Locate the cell with the specified text and output its (X, Y) center coordinate. 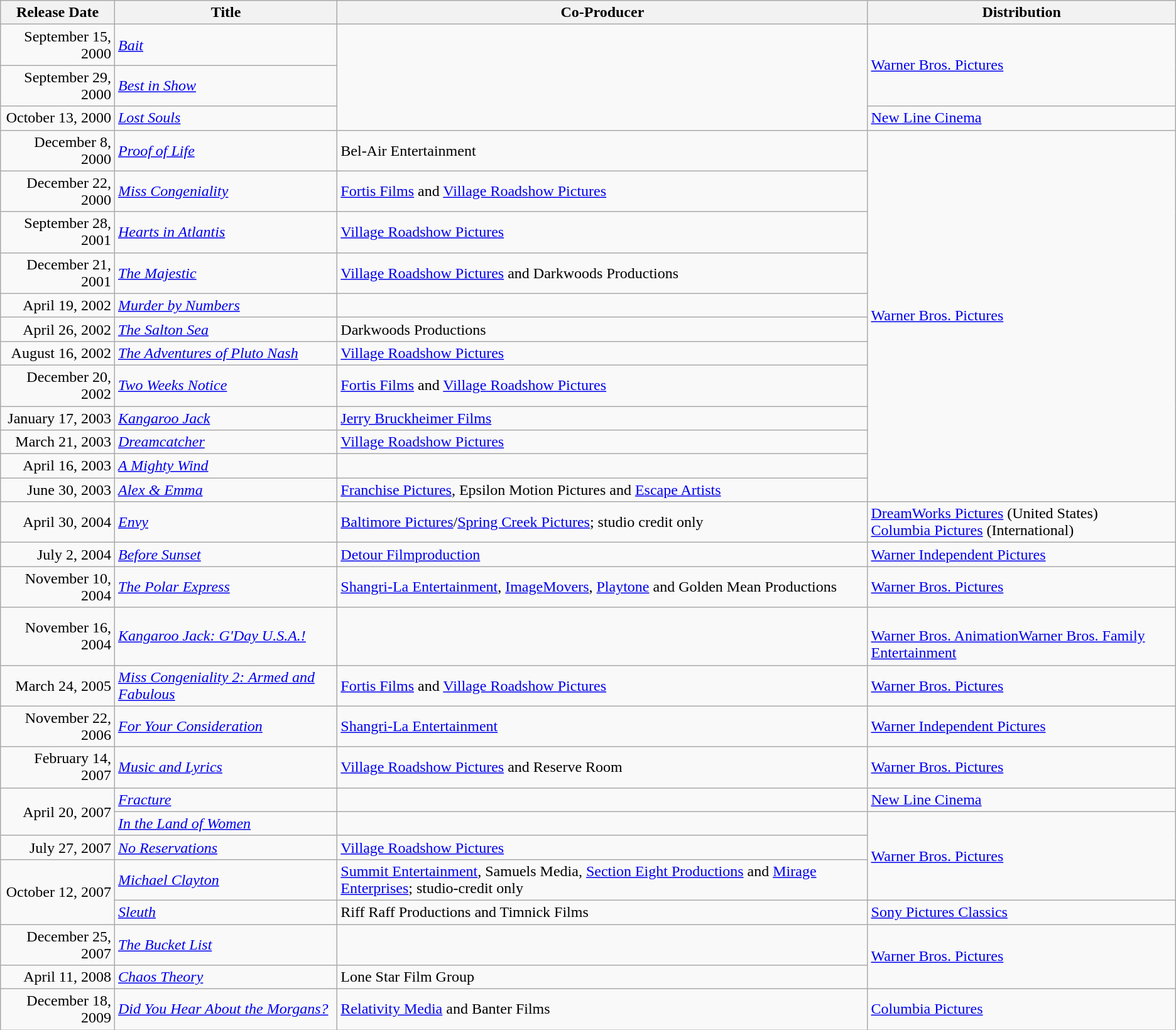
Alex & Emma (226, 490)
Summit Entertainment, Samuels Media, Section Eight Productions and Mirage Enterprises; studio-credit only (602, 879)
Detour Filmproduction (602, 555)
March 24, 2005 (58, 686)
Miss Congeniality 2: Armed and Fabulous (226, 686)
Fracture (226, 800)
Hearts in Atlantis (226, 232)
April 20, 2007 (58, 811)
Franchise Pictures, Epsilon Motion Pictures and Escape Artists (602, 490)
April 26, 2002 (58, 329)
Sony Pictures Classics (1021, 912)
Before Sunset (226, 555)
April 19, 2002 (58, 305)
Shangri-La Entertainment (602, 726)
August 16, 2002 (58, 353)
November 22, 2006 (58, 726)
Music and Lyrics (226, 767)
DreamWorks Pictures (United States)Columbia Pictures (International) (1021, 523)
Best in Show (226, 85)
March 21, 2003 (58, 442)
February 14, 2007 (58, 767)
Release Date (58, 13)
April 11, 2008 (58, 977)
October 13, 2000 (58, 118)
December 18, 2009 (58, 1010)
December 8, 2000 (58, 151)
Co-Producer (602, 13)
June 30, 2003 (58, 490)
Darkwoods Productions (602, 329)
April 30, 2004 (58, 523)
Did You Hear About the Morgans? (226, 1010)
Village Roadshow Pictures and Reserve Room (602, 767)
The Salton Sea (226, 329)
The Majestic (226, 273)
Warner Bros. AnimationWarner Bros. Family Entertainment (1021, 636)
January 17, 2003 (58, 418)
September 29, 2000 (58, 85)
Riff Raff Productions and Timnick Films (602, 912)
Village Roadshow Pictures and Darkwoods Productions (602, 273)
No Reservations (226, 847)
April 16, 2003 (58, 466)
Lone Star Film Group (602, 977)
A Mighty Wind (226, 466)
Shangri-La Entertainment, ImageMovers, Playtone and Golden Mean Productions (602, 587)
Envy (226, 523)
Two Weeks Notice (226, 386)
July 2, 2004 (58, 555)
Dreamcatcher (226, 442)
Kangaroo Jack: G'Day U.S.A.! (226, 636)
For Your Consideration (226, 726)
Distribution (1021, 13)
Bait (226, 45)
The Adventures of Pluto Nash (226, 353)
Baltimore Pictures/Spring Creek Pictures; studio credit only (602, 523)
December 22, 2000 (58, 191)
September 15, 2000 (58, 45)
Lost Souls (226, 118)
November 16, 2004 (58, 636)
In the Land of Women (226, 823)
Murder by Numbers (226, 305)
Sleuth (226, 912)
Proof of Life (226, 151)
December 20, 2002 (58, 386)
July 27, 2007 (58, 847)
Chaos Theory (226, 977)
November 10, 2004 (58, 587)
Bel-Air Entertainment (602, 151)
Jerry Bruckheimer Films (602, 418)
Title (226, 13)
Michael Clayton (226, 879)
Kangaroo Jack (226, 418)
The Polar Express (226, 587)
Miss Congeniality (226, 191)
Relativity Media and Banter Films (602, 1010)
September 28, 2001 (58, 232)
The Bucket List (226, 945)
Columbia Pictures (1021, 1010)
December 21, 2001 (58, 273)
October 12, 2007 (58, 892)
December 25, 2007 (58, 945)
